Determine the [X, Y] coordinate at the center of the cell enclosing the given text.  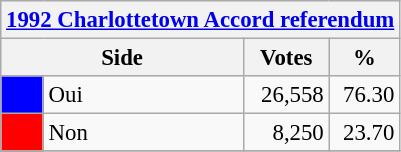
1992 Charlottetown Accord referendum [200, 20]
8,250 [286, 133]
Side [122, 58]
23.70 [364, 133]
% [364, 58]
76.30 [364, 95]
Oui [143, 95]
26,558 [286, 95]
Votes [286, 58]
Non [143, 133]
